Extract the (X, Y) coordinate from the center of the cell holding the provided text.  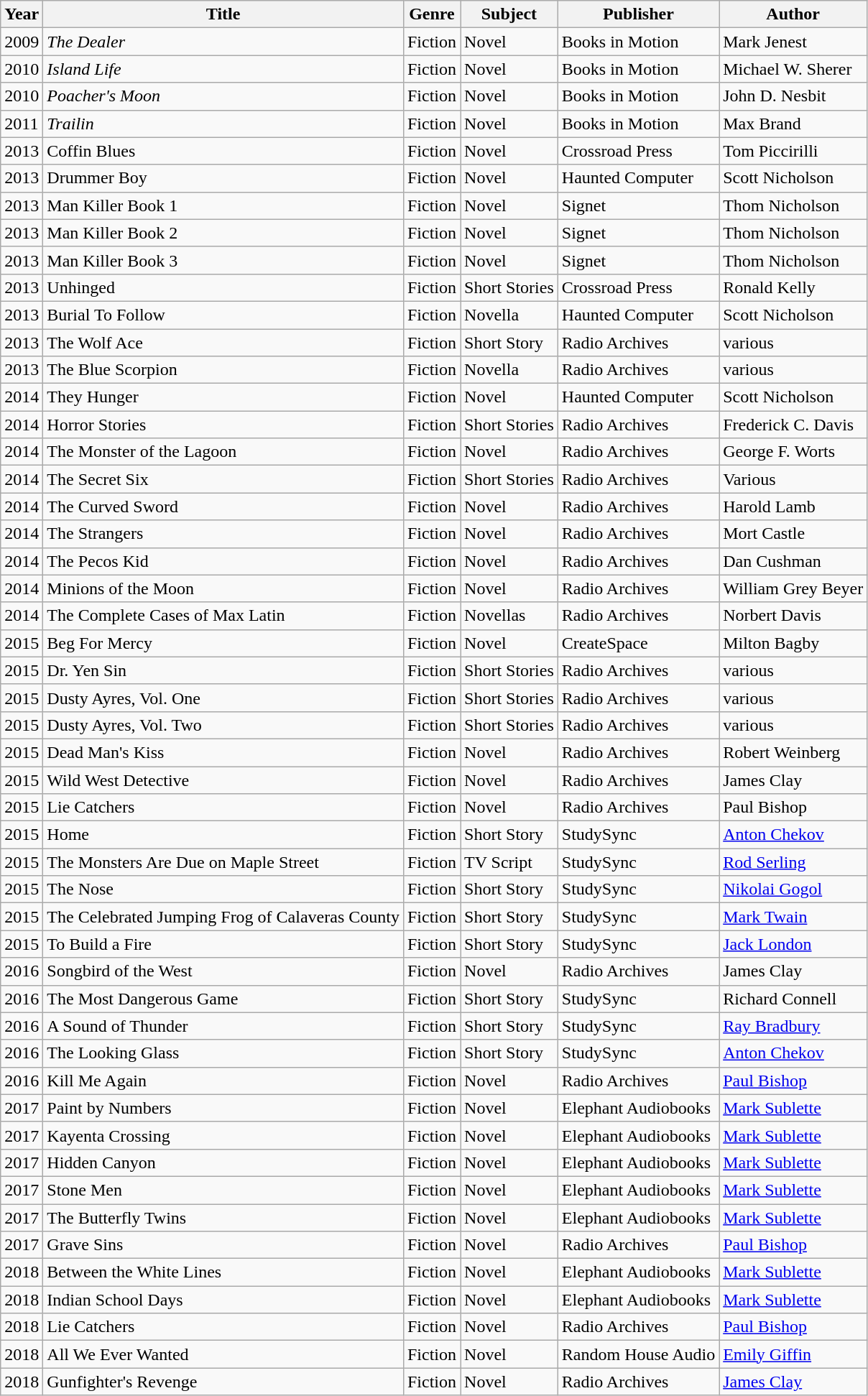
Beg For Mercy (223, 643)
Dead Man's Kiss (223, 752)
Man Killer Book 3 (223, 260)
Dusty Ayres, Vol. Two (223, 725)
2009 (22, 42)
A Sound of Thunder (223, 1026)
Year (22, 14)
Michael W. Sherer (793, 69)
Title (223, 14)
The Monsters Are Due on Maple Street (223, 862)
Rod Serling (793, 862)
Milton Bagby (793, 643)
Dusty Ayres, Vol. One (223, 698)
Songbird of the West (223, 971)
Emily Giffin (793, 1354)
Minions of the Moon (223, 588)
Author (793, 14)
2011 (22, 124)
Publisher (638, 14)
Various (793, 479)
Drummer Boy (223, 178)
Robert Weinberg (793, 752)
Kill Me Again (223, 1081)
The Wolf Ace (223, 343)
The Strangers (223, 534)
Jack London (793, 944)
Mark Twain (793, 917)
Man Killer Book 1 (223, 205)
Burial To Follow (223, 315)
Unhinged (223, 287)
The Blue Scorpion (223, 370)
Island Life (223, 69)
Dan Cushman (793, 561)
Coffin Blues (223, 151)
Tom Piccirilli (793, 151)
Stone Men (223, 1190)
The Dealer (223, 42)
Grave Sins (223, 1245)
Ronald Kelly (793, 287)
Max Brand (793, 124)
Ray Bradbury (793, 1026)
The Butterfly Twins (223, 1218)
Nikolai Gogol (793, 889)
Wild West Detective (223, 780)
Richard Connell (793, 999)
All We Ever Wanted (223, 1354)
The Nose (223, 889)
George F. Worts (793, 452)
Horror Stories (223, 425)
Trailin (223, 124)
Home (223, 835)
Gunfighter's Revenge (223, 1382)
Between the White Lines (223, 1272)
Norbert Davis (793, 616)
CreateSpace (638, 643)
TV Script (509, 862)
Mort Castle (793, 534)
The Celebrated Jumping Frog of Calaveras County (223, 917)
Man Killer Book 2 (223, 233)
The Curved Sword (223, 507)
Genre (431, 14)
Kayenta Crossing (223, 1135)
Hidden Canyon (223, 1162)
The Secret Six (223, 479)
Subject (509, 14)
Poacher's Moon (223, 96)
Dr. Yen Sin (223, 670)
The Monster of the Lagoon (223, 452)
Harold Lamb (793, 507)
To Build a Fire (223, 944)
Random House Audio (638, 1354)
Mark Jenest (793, 42)
They Hunger (223, 397)
William Grey Beyer (793, 588)
Indian School Days (223, 1300)
The Looking Glass (223, 1053)
Frederick C. Davis (793, 425)
Paint by Numbers (223, 1108)
The Most Dangerous Game (223, 999)
The Pecos Kid (223, 561)
Novellas (509, 616)
The Complete Cases of Max Latin (223, 616)
John D. Nesbit (793, 96)
